Output the [X, Y] coordinate of the center of the cell containing the given text.  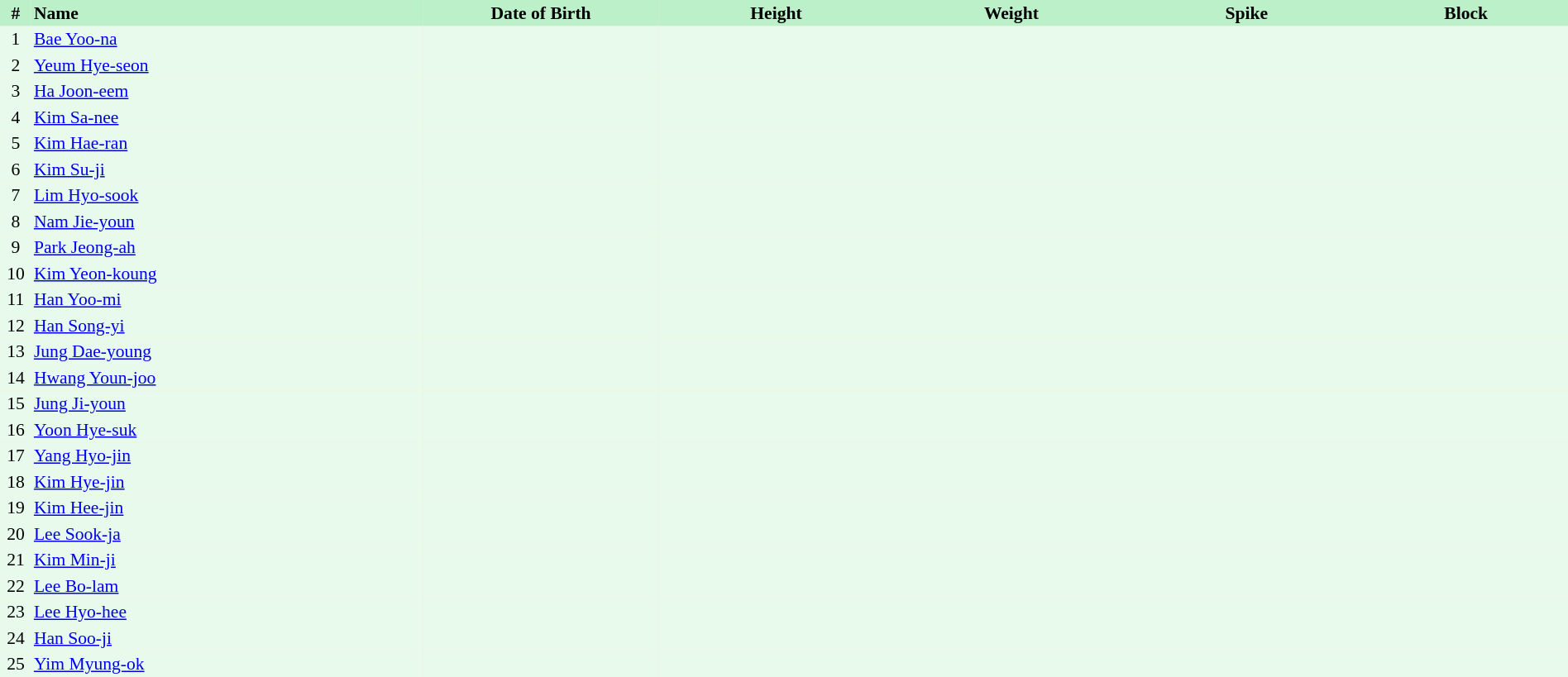
Nam Jie-youn [227, 222]
Park Jeong-ah [227, 248]
Yeum Hye-seon [227, 65]
Jung Ji-youn [227, 403]
11 [16, 299]
Kim Hee-jin [227, 508]
Yang Hyo-jin [227, 456]
Ha Joon-eem [227, 91]
Lee Hyo-hee [227, 612]
Kim Hye-jin [227, 482]
17 [16, 456]
Kim Hae-ran [227, 144]
Hwang Youn-joo [227, 378]
1 [16, 40]
Kim Sa-nee [227, 117]
7 [16, 195]
16 [16, 430]
22 [16, 586]
13 [16, 352]
Bae Yoo-na [227, 40]
10 [16, 274]
Han Soo-ji [227, 638]
Lee Sook-ja [227, 534]
18 [16, 482]
19 [16, 508]
9 [16, 248]
Kim Min-ji [227, 560]
Lee Bo-lam [227, 586]
2 [16, 65]
6 [16, 169]
Name [227, 13]
20 [16, 534]
8 [16, 222]
Jung Dae-young [227, 352]
3 [16, 91]
Kim Su-ji [227, 169]
15 [16, 403]
Kim Yeon-koung [227, 274]
14 [16, 378]
Height [776, 13]
Han Song-yi [227, 326]
4 [16, 117]
21 [16, 560]
Spike [1246, 13]
5 [16, 144]
Yoon Hye-suk [227, 430]
24 [16, 638]
Date of Birth [541, 13]
Weight [1011, 13]
12 [16, 326]
Block [1465, 13]
Han Yoo-mi [227, 299]
# [16, 13]
Lim Hyo-sook [227, 195]
23 [16, 612]
